From the cell containing the given text, extract its center point as [X, Y] coordinate. 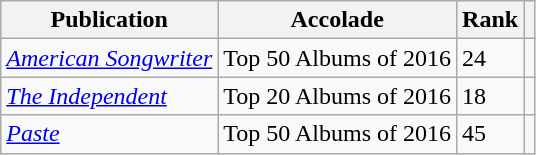
45 [490, 134]
The Independent [110, 96]
18 [490, 96]
Publication [110, 20]
Paste [110, 134]
American Songwriter [110, 58]
Rank [490, 20]
Accolade [338, 20]
Top 20 Albums of 2016 [338, 96]
24 [490, 58]
